Search for the cell housing the specified text and yield its (X, Y) center coordinate. 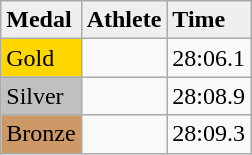
Medal (41, 20)
Time (209, 20)
28:06.1 (209, 58)
28:09.3 (209, 134)
Athlete (124, 20)
Gold (41, 58)
28:08.9 (209, 96)
Silver (41, 96)
Bronze (41, 134)
